Capture the cell that displays the provided text and extract its [x, y] central coordinate. 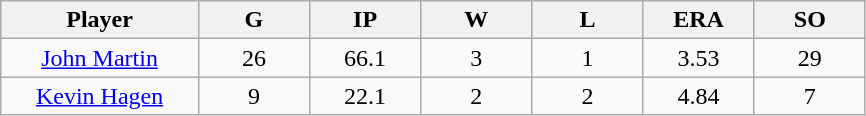
W [476, 20]
John Martin [100, 58]
ERA [698, 20]
IP [366, 20]
22.1 [366, 96]
4.84 [698, 96]
1 [588, 58]
26 [254, 58]
66.1 [366, 58]
Player [100, 20]
7 [810, 96]
Kevin Hagen [100, 96]
9 [254, 96]
L [588, 20]
29 [810, 58]
SO [810, 20]
3 [476, 58]
3.53 [698, 58]
G [254, 20]
